Output the [x, y] coordinate of the center of the cell containing the given text.  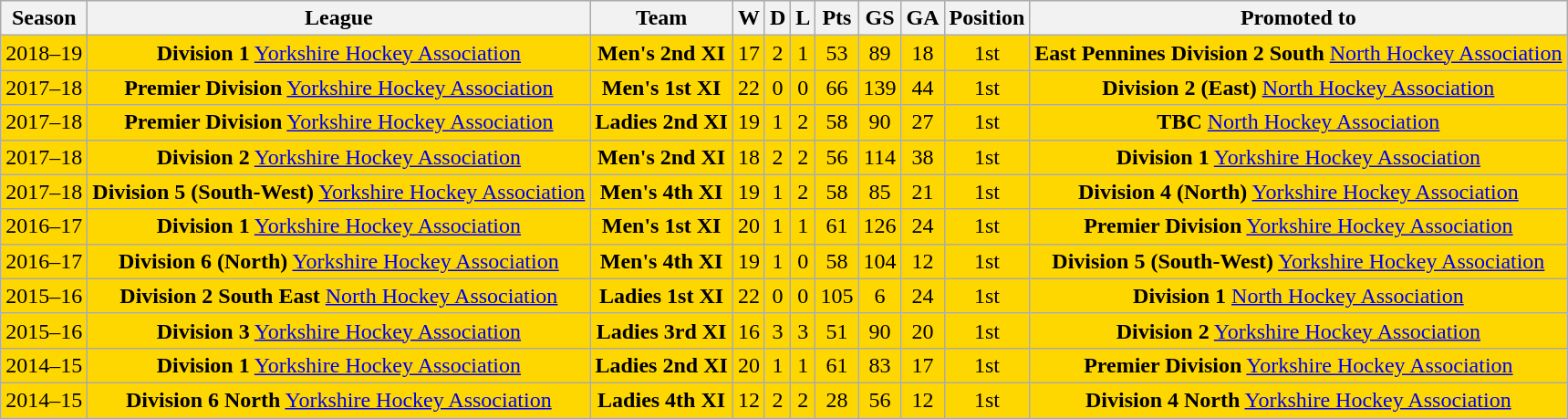
Division 3 Yorkshire Hockey Association [339, 330]
126 [879, 226]
27 [923, 122]
44 [923, 88]
51 [837, 330]
Ladies 1st XI [661, 296]
2018–19 [44, 53]
Ladies 3rd XI [661, 330]
Season [44, 18]
Division 2 South East North Hockey Association [339, 296]
Division 6 North Yorkshire Hockey Association [339, 400]
East Pennines Division 2 South North Hockey Association [1299, 53]
Position [987, 18]
104 [879, 261]
Division 6 (North) Yorkshire Hockey Association [339, 261]
21 [923, 192]
Team [661, 18]
Division 1 North Hockey Association [1299, 296]
Pts [837, 18]
GS [879, 18]
L [803, 18]
D [777, 18]
W [748, 18]
66 [837, 88]
Division 2 (East) North Hockey Association [1299, 88]
6 [879, 296]
GA [923, 18]
105 [837, 296]
Division 4 (North) Yorkshire Hockey Association [1299, 192]
TBC North Hockey Association [1299, 122]
89 [879, 53]
Division 4 North Yorkshire Hockey Association [1299, 400]
114 [879, 157]
16 [748, 330]
28 [837, 400]
Ladies 4th XI [661, 400]
83 [879, 365]
38 [923, 157]
139 [879, 88]
Promoted to [1299, 18]
53 [837, 53]
League [339, 18]
85 [879, 192]
